Pinpoint the cell where the given text exists, returning its (x, y) midpoint coordinate. 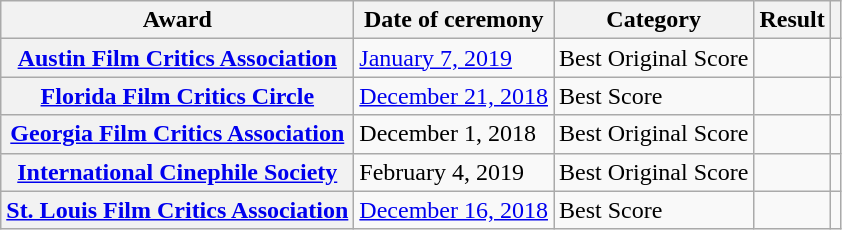
Date of ceremony (454, 20)
January 7, 2019 (454, 58)
Florida Film Critics Circle (178, 96)
Georgia Film Critics Association (178, 134)
February 4, 2019 (454, 172)
December 1, 2018 (454, 134)
International Cinephile Society (178, 172)
St. Louis Film Critics Association (178, 210)
Award (178, 20)
Austin Film Critics Association (178, 58)
December 21, 2018 (454, 96)
Category (654, 20)
Result (792, 20)
December 16, 2018 (454, 210)
